Determine the (X, Y) coordinate at the center of the cell enclosing the given text.  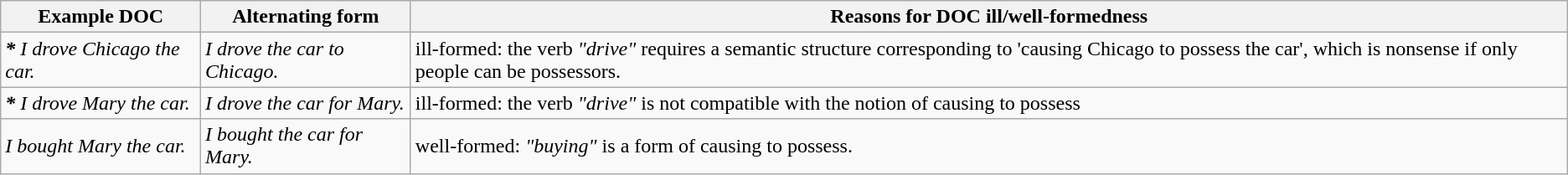
I drove the car for Mary. (307, 103)
I bought the car for Mary. (307, 146)
Alternating form (307, 17)
* I drove Chicago the car. (101, 60)
I drove the car to Chicago. (307, 60)
ill-formed: the verb "drive" is not compatible with the notion of causing to possess (988, 103)
well-formed: "buying" is a form of causing to possess. (988, 146)
Example DOC (101, 17)
Reasons for DOC ill/well-formedness (988, 17)
* I drove Mary the car. (101, 103)
I bought Mary the car. (101, 146)
